Detect which cell encompasses the target text, then output its [X, Y] center coordinate. 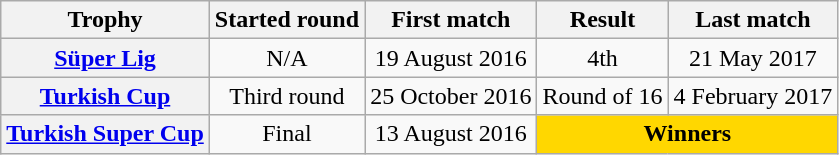
21 May 2017 [753, 58]
25 October 2016 [451, 96]
Last match [753, 20]
Turkish Super Cup [106, 134]
Trophy [106, 20]
Third round [286, 96]
First match [451, 20]
N/A [286, 58]
Started round [286, 20]
Süper Lig [106, 58]
Turkish Cup [106, 96]
4 February 2017 [753, 96]
Final [286, 134]
4th [602, 58]
Round of 16 [602, 96]
13 August 2016 [451, 134]
Winners [688, 134]
19 August 2016 [451, 58]
Result [602, 20]
